For the text-containing cell, return its midpoint in [X, Y] coordinate format. 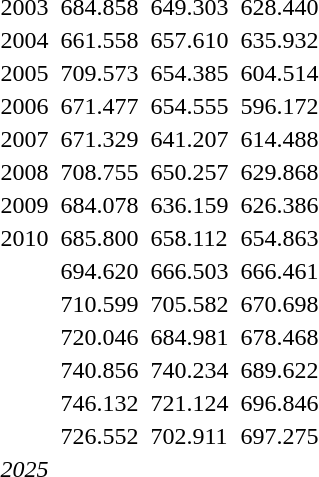
702.911 [190, 436]
726.552 [100, 436]
710.599 [100, 304]
684.078 [100, 205]
684.981 [190, 337]
666.503 [190, 271]
671.329 [100, 139]
720.046 [100, 337]
721.124 [190, 403]
650.257 [190, 172]
694.620 [100, 271]
654.385 [190, 73]
654.555 [190, 106]
661.558 [100, 40]
708.755 [100, 172]
658.112 [190, 238]
746.132 [100, 403]
636.159 [190, 205]
685.800 [100, 238]
740.234 [190, 370]
671.477 [100, 106]
709.573 [100, 73]
705.582 [190, 304]
657.610 [190, 40]
740.856 [100, 370]
641.207 [190, 139]
